Search for the cell housing the specified text and yield its (X, Y) center coordinate. 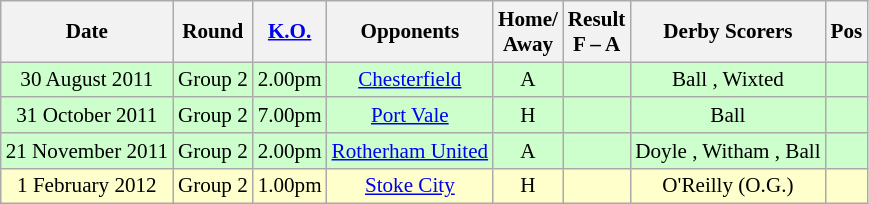
21 November 2011 (87, 150)
K.O. (290, 32)
Round (213, 32)
Ball , Wixted (728, 80)
ResultF – A (596, 32)
7.00pm (290, 114)
Port Vale (410, 114)
1.00pm (290, 186)
Ball (728, 114)
Chesterfield (410, 80)
Rotherham United (410, 150)
Derby Scorers (728, 32)
Opponents (410, 32)
Home/Away (528, 32)
30 August 2011 (87, 80)
O'Reilly (O.G.) (728, 186)
Date (87, 32)
Doyle , Witham , Ball (728, 150)
31 October 2011 (87, 114)
Pos (847, 32)
Stoke City (410, 186)
1 February 2012 (87, 186)
